Scan for the cell matching the given text and deliver its [x, y] coordinate at center. 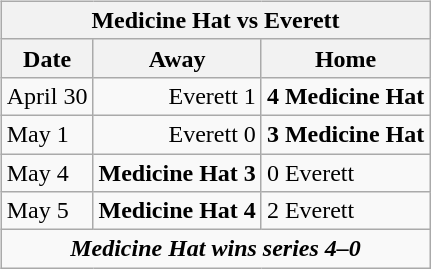
April 30 [47, 96]
Medicine Hat wins series 4–0 [215, 249]
4 Medicine Hat [345, 96]
Medicine Hat 3 [177, 173]
2 Everett [345, 211]
Everett 0 [177, 134]
May 4 [47, 173]
May 5 [47, 211]
Medicine Hat vs Everett [215, 20]
Everett 1 [177, 96]
0 Everett [345, 173]
Home [345, 58]
May 1 [47, 134]
Medicine Hat 4 [177, 211]
Away [177, 58]
Date [47, 58]
3 Medicine Hat [345, 134]
